Detect which cell encompasses the target text, then output its (X, Y) center coordinate. 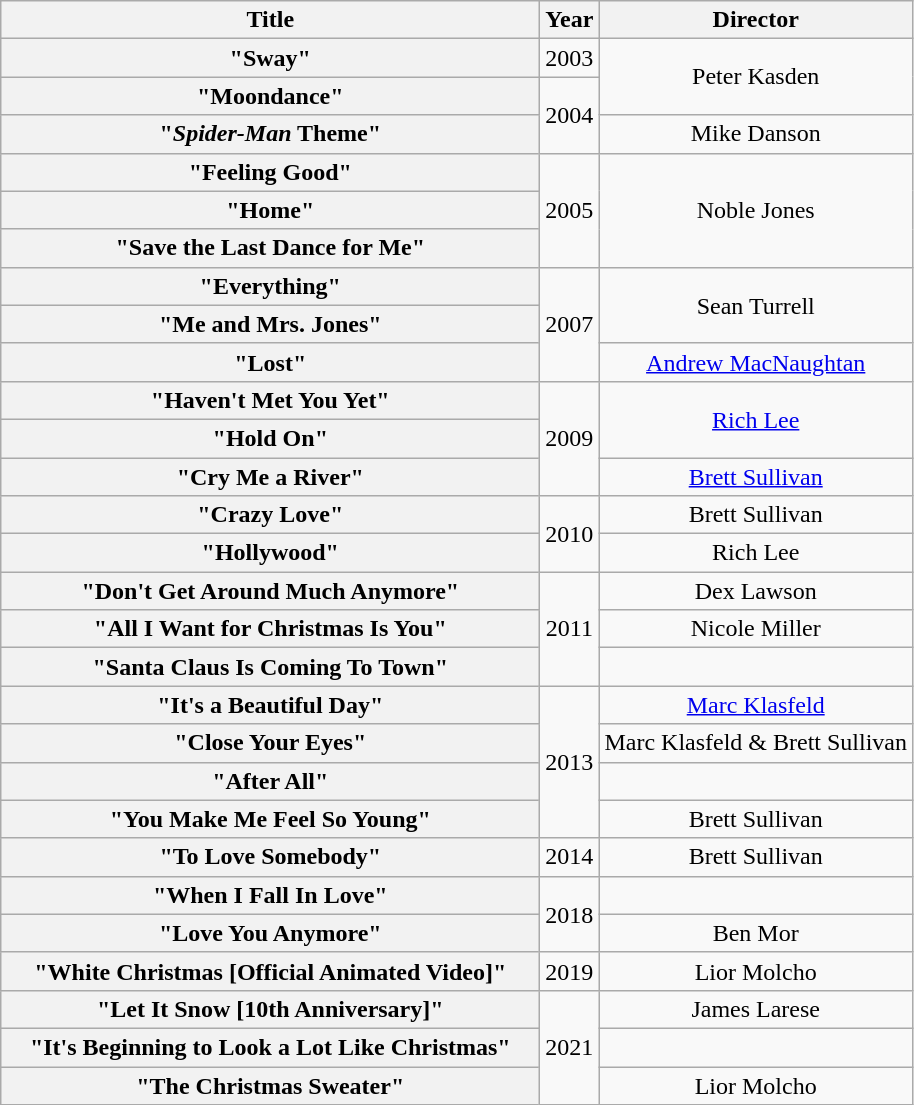
"Me and Mrs. Jones" (270, 324)
"Crazy Love" (270, 515)
"It's a Beautiful Day" (270, 705)
"Love You Anymore" (270, 933)
Andrew MacNaughtan (756, 362)
"After All" (270, 781)
Title (270, 20)
"Lost" (270, 362)
2009 (570, 438)
Peter Kasden (756, 77)
2003 (570, 58)
2007 (570, 324)
"Santa Claus Is Coming To Town" (270, 667)
Nicole Miller (756, 629)
Noble Jones (756, 210)
Sean Turrell (756, 305)
Marc Klasfeld & Brett Sullivan (756, 743)
"Cry Me a River" (270, 477)
Mike Danson (756, 134)
2019 (570, 971)
2014 (570, 857)
"White Christmas [Official Animated Video]" (270, 971)
"All I Want for Christmas Is You" (270, 629)
"Haven't Met You Yet" (270, 400)
"You Make Me Feel So Young" (270, 819)
2004 (570, 115)
"Feeling Good" (270, 172)
"Sway" (270, 58)
2021 (570, 1047)
"Close Your Eyes" (270, 743)
2005 (570, 210)
2013 (570, 762)
"Don't Get Around Much Anymore" (270, 591)
Director (756, 20)
Dex Lawson (756, 591)
"Let It Snow [10th Anniversary]" (270, 1009)
2011 (570, 629)
"To Love Somebody" (270, 857)
2018 (570, 914)
James Larese (756, 1009)
Ben Mor (756, 933)
"Hold On" (270, 438)
"Hollywood" (270, 553)
"Spider-Man Theme" (270, 134)
"The Christmas Sweater" (270, 1085)
2010 (570, 534)
"Save the Last Dance for Me" (270, 248)
"Moondance" (270, 96)
"Everything" (270, 286)
"When I Fall In Love" (270, 895)
Marc Klasfeld (756, 705)
Year (570, 20)
"It's Beginning to Look a Lot Like Christmas" (270, 1047)
"Home" (270, 210)
